Detect which cell encompasses the target text, then output its (X, Y) center coordinate. 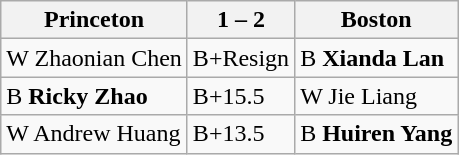
B+13.5 (240, 134)
Princeton (94, 20)
B+15.5 (240, 96)
B Huiren Yang (376, 134)
B Ricky Zhao (94, 96)
W Zhaonian Chen (94, 58)
1 – 2 (240, 20)
Boston (376, 20)
B Xianda Lan (376, 58)
W Jie Liang (376, 96)
W Andrew Huang (94, 134)
B+Resign (240, 58)
